Locate the cell with the specified text and output its (x, y) center coordinate. 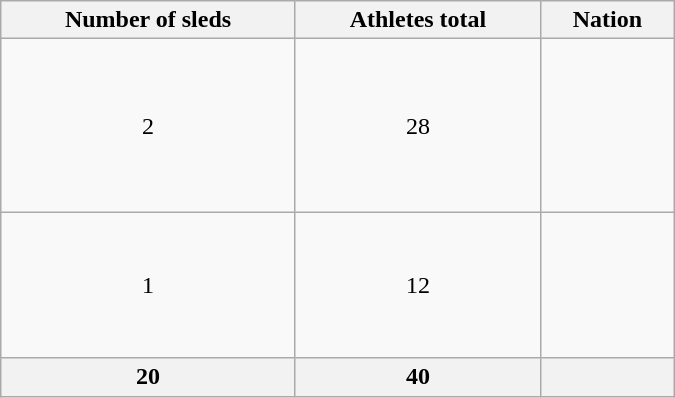
Athletes total (418, 20)
1 (148, 285)
40 (418, 377)
20 (148, 377)
2 (148, 126)
12 (418, 285)
Number of sleds (148, 20)
Nation (608, 20)
28 (418, 126)
